Pinpoint the cell where the given text exists, returning its [x, y] midpoint coordinate. 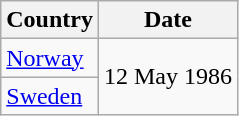
12 May 1986 [168, 77]
Country [50, 20]
Date [168, 20]
Norway [50, 58]
Sweden [50, 96]
